Capture the cell that displays the provided text and extract its (X, Y) central coordinate. 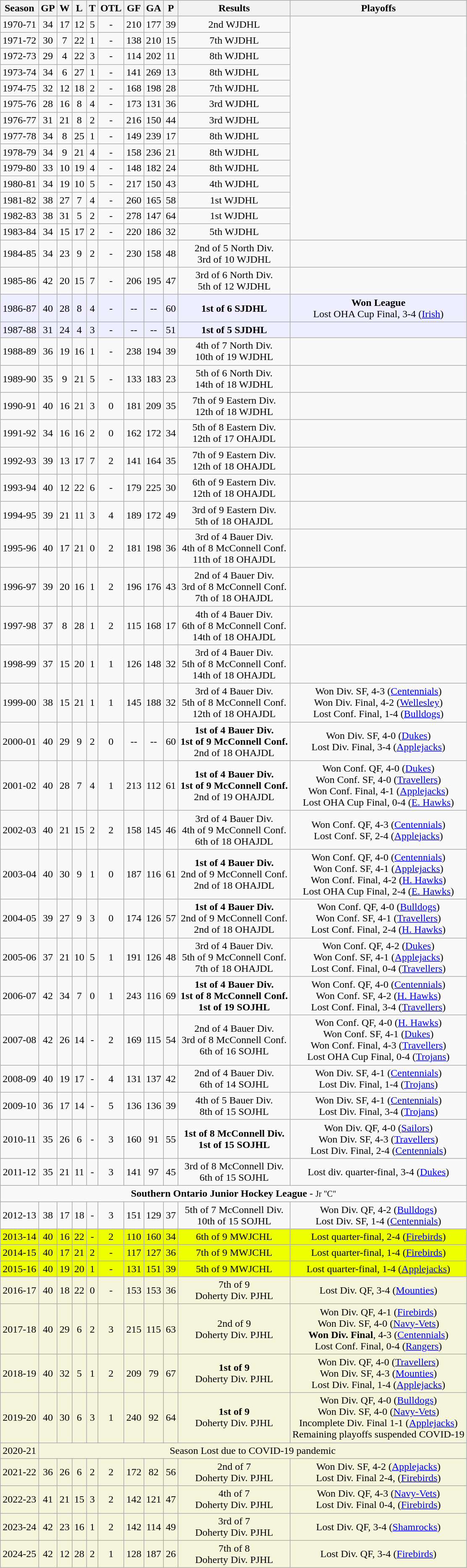
121 (154, 1500)
W (65, 8)
58 (171, 200)
92 (154, 1417)
L (79, 8)
1989-90 (19, 378)
51 (171, 330)
67 (171, 1373)
174 (134, 918)
260 (134, 200)
Won Div. QF, 4-3 (Navy-Vets)Lost Div. Final 0-4, (Firebirds) (379, 1500)
2021-22 (19, 1472)
2003-04 (19, 874)
2nd of 5 North Div.3rd of 10 WJDHL (234, 253)
147 (154, 216)
1974-75 (19, 88)
2000-01 (19, 741)
216 (134, 120)
2008-09 (19, 1078)
1986-87 (19, 308)
2013-14 (19, 1237)
Season (19, 8)
220 (134, 232)
Won Conf. QF, 4-3 (Centennials)Lost Conf. SF, 2-4 (Applejacks) (379, 830)
1980-81 (19, 184)
25 (79, 136)
2007-08 (19, 1040)
Playoffs (379, 8)
110 (134, 1237)
Won Div. QF, 4-0 (Bulldogs)Won Div. SF, 4-0 (Navy-Vets)Incomplete Div. Final 1-1 (Applejacks) Remaining playoffs suspended COVID-19 (379, 1417)
GP (48, 8)
1988-89 (19, 352)
7th of 9Doherty Div. PJHL (234, 1291)
3rd of 6 North Div.5th of 12 WJDHL (234, 281)
Won Div. QF, 4-0 (Sailors)Won Div. SF, 4-3 (Travellers)Lost Div. Final, 2-4 (Centennials) (379, 1139)
1975-76 (19, 104)
2nd of 9Doherty Div. PJHL (234, 1329)
169 (134, 1040)
79 (154, 1373)
127 (154, 1253)
97 (154, 1171)
1977-78 (19, 136)
2018-19 (19, 1373)
2022-23 (19, 1500)
3rd of 4 Bauer Div.5th of 9 McConnell Conf.7th of 18 OHAJDL (234, 957)
240 (134, 1417)
164 (154, 461)
2017-18 (19, 1329)
1st of 5 SJDHL (234, 330)
1st of 4 Bauer Div.1st of 8 McConnell Conf.1st of 19 SOJHL (234, 996)
45 (171, 1171)
138 (134, 40)
56 (171, 1472)
Results (234, 8)
1991-92 (19, 433)
1st of 8 McConnell Div.1st of 15 SOJHL (234, 1139)
165 (154, 200)
Lost Div. QF, 3-4 (Firebirds) (379, 1554)
Won Div. QF, 4-2 (Bulldogs)Lost Div. SF, 1-4 (Centennials) (379, 1215)
236 (154, 152)
T (92, 8)
278 (134, 216)
63 (171, 1329)
3rd of 4 Bauer Div.5th of 8 McConnell Conf.12th of 18 OHAJDL (234, 703)
4th of 4 Bauer Div. 6th of 8 McConnell Conf.14th of 18 OHAJDL (234, 625)
2nd of 4 Bauer Div.3rd of 8 McConnell Conf.6th of 16 SOJHL (234, 1040)
Lost div. quarter-final, 3-4 (Dukes) (379, 1171)
162 (134, 433)
69 (171, 996)
3rd of 8 McConnell Div.6th of 15 SOJHL (234, 1171)
1979-80 (19, 168)
4th of 5 Bauer Div.8th of 15 SOJHL (234, 1106)
7th of 8Doherty Div. PJHL (234, 1554)
91 (154, 1139)
Won Conf. QF, 4-0 (Centennials)Won Conf. SF, 4-1 (Applejacks)Won Conf. Final, 4-2 (H. Hawks)Lost OHA Cup Final, 2-4 (E. Hawks) (379, 874)
2006-07 (19, 996)
117 (134, 1253)
Lost Div. QF, 3-4 (Mounties) (379, 1291)
230 (134, 253)
2nd WJDHL (234, 24)
Won Div. SF, 4-0 (Dukes)Lost Div. Final, 3-4 (Applejacks) (379, 741)
2005-06 (19, 957)
189 (134, 515)
Won Conf. QF, 4-0 (Bulldogs)Won Conf. SF, 4-1 (Travellers)Lost Conf. Final, 2-4 (H. Hawks) (379, 918)
217 (134, 184)
41 (48, 1500)
129 (154, 1215)
238 (134, 352)
55 (171, 1139)
54 (171, 1040)
5th of 8 Eastern Div.12th of 17 OHAJDL (234, 433)
1983-84 (19, 232)
6th of 9 Eastern Div.12th of 18 OHAJDL (234, 488)
1st of 6 SJDHL (234, 308)
3rd of 9 Eastern Div.5th of 18 OHAJDL (234, 515)
Won Div. SF, 4-1 (Centennials)Lost Div. Final, 1-4 (Trojans) (379, 1078)
2014-15 (19, 1253)
Southern Ontario Junior Hockey League - Jr "C" (233, 1193)
Lost Div. QF, 3-4 (Shamrocks) (379, 1526)
5th of 6 North Div.14th of 18 WJDHL (234, 378)
195 (154, 281)
2024-25 (19, 1554)
1992-93 (19, 461)
2016-17 (19, 1291)
2023-24 (19, 1526)
206 (134, 281)
202 (154, 56)
182 (154, 168)
5th of 9 MWJCHL (234, 1269)
173 (134, 104)
269 (154, 72)
128 (134, 1554)
196 (134, 587)
Won Conf. QF, 4-0 (Centennials)Won Conf. SF, 4-2 (H. Hawks)Lost Conf. Final, 3-4 (Travellers) (379, 996)
1995-96 (19, 548)
2002-03 (19, 830)
1987-88 (19, 330)
2020-21 (19, 1451)
4th of 7Doherty Div. PJHL (234, 1500)
2012-13 (19, 1215)
Lost quarter-final, 1-4 (Firebirds) (379, 1253)
183 (154, 378)
1994-95 (19, 515)
1973-74 (19, 72)
2009-10 (19, 1106)
OTL (111, 8)
P (171, 8)
2004-05 (19, 918)
176 (154, 587)
2010-11 (19, 1139)
1978-79 (19, 152)
2015-16 (19, 1269)
Lost quarter-final, 2-4 (Firebirds) (379, 1237)
1st of 4 Bauer Div.1st of 9 McConnell Conf.2nd of 18 OHAJDL (234, 741)
4th of 7 North Div.10th of 19 WJDHL (234, 352)
Won Div. SF, 4-1 (Centennials)Lost Div. Final, 3-4 (Trojans) (379, 1106)
Won Conf. QF, 4-0 (Dukes)Won Conf. SF, 4-0 (Travellers)Won Conf. Final, 4-1 (Applejacks) Lost OHA Cup Final, 0-4 (E. Hawks) (379, 785)
1985-86 (19, 281)
3rd of 7Doherty Div. PJHL (234, 1526)
1981-82 (19, 200)
1971-72 (19, 40)
177 (154, 24)
46 (171, 830)
2001-02 (19, 785)
57 (171, 918)
179 (134, 488)
1998-99 (19, 664)
1993-94 (19, 488)
44 (171, 120)
3rd of 4 Bauer Div.5th of 8 McConnell Conf.14th of 18 OHAJDL (234, 664)
1996-97 (19, 587)
3rd of 4 Bauer Div.4th of 9 McConnell Conf.6th of 18 OHAJDL (234, 830)
1st of 4 Bauer Div.1st of 9 McConnell Conf.2nd of 19 OHAJDL (234, 785)
188 (154, 703)
149 (134, 136)
Won Div. SF, 4-2 (Applejacks)Lost Div. Final 2-4, (Firebirds) (379, 1472)
1970-71 (19, 24)
2019-20 (19, 1417)
1999-00 (19, 703)
7th of 9 Eastern Div.12th of 18 OHAJDL (234, 461)
GA (154, 8)
2nd of 4 Bauer Div.3rd of 8 McConnell Conf.7th of 18 OHAJDL (234, 587)
82 (154, 1472)
1982-83 (19, 216)
7th of 9 Eastern Div.12th of 18 WJDHL (234, 406)
2nd of 7Doherty Div. PJHL (234, 1472)
137 (154, 1078)
2nd of 4 Bauer Div.6th of 14 SOJHL (234, 1078)
225 (154, 488)
194 (154, 352)
Won Conf. QF, 4-2 (Dukes)Won Conf. SF, 4-1 (Applejacks)Lost Conf. Final, 0-4 (Travellers) (379, 957)
Season Lost due to COVID-19 pandemic (253, 1451)
6th of 9 MWJCHL (234, 1237)
133 (134, 378)
33 (48, 168)
213 (134, 785)
1976-77 (19, 120)
1972-73 (19, 56)
112 (154, 785)
3rd of 4 Bauer Div.4th of 8 McConnell Conf.11th of 18 OHAJDL (234, 548)
1984-85 (19, 253)
186 (154, 232)
215 (134, 1329)
2011-12 (19, 1171)
7th of 9 MWJCHL (234, 1253)
Won Div. SF, 4-3 (Centennials)Won Div. Final, 4-2 (Wellesley)Lost Conf. Final, 1-4 (Bulldogs) (379, 703)
Won Div. QF, 4-0 (Travellers)Won Div. SF, 4-3 (Mounties)Lost Div. Final, 1-4 (Applejacks) (379, 1373)
Won Div. QF, 4-1 (Firebirds)Won Div. SF, 4-0 (Navy-Vets)Won Div. Final, 4-3 (Centennials)Lost Conf. Final, 0-4 (Rangers) (379, 1329)
Lost quarter-final, 1-4 (Applejacks) (379, 1269)
Won Conf. QF, 4-0 (H. Hawks)Won Conf. SF, 4-1 (Dukes)Won Conf. Final, 4-3 (Travellers)Lost OHA Cup Final, 0-4 (Trojans) (379, 1040)
GF (134, 8)
239 (154, 136)
5th WJDHL (234, 232)
4th WJDHL (234, 184)
191 (134, 957)
1990-91 (19, 406)
243 (134, 996)
1997-98 (19, 625)
5th of 7 McConnell Div.10th of 15 SOJHL (234, 1215)
Won LeagueLost OHA Cup Final, 3-4 (Irish) (379, 308)
